Search for the cell housing the specified text and yield its (X, Y) center coordinate. 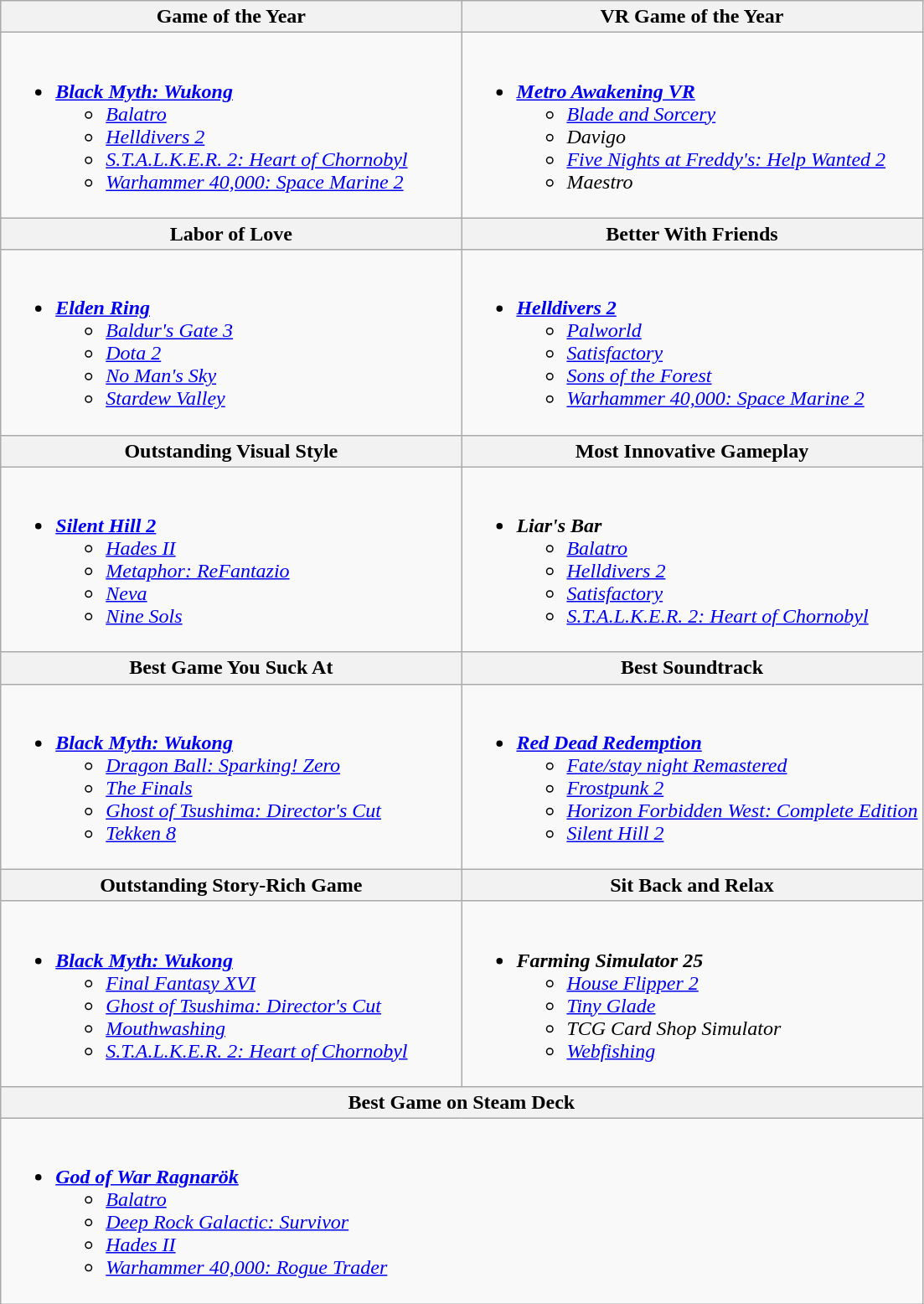
Black Myth: WukongFinal Fantasy XVIGhost of Tsushima: Director's CutMouthwashingS.T.A.L.K.E.R. 2: Heart of Chornobyl (231, 994)
Metro Awakening VRBlade and SorceryDavigoFive Nights at Freddy's: Help Wanted 2Maestro (692, 126)
God of War RagnarökBalatroDeep Rock Galactic: SurvivorHades IIWarhammer 40,000: Rogue Trader (462, 1210)
Black Myth: WukongBalatroHelldivers 2S.T.A.L.K.E.R. 2: Heart of ChornobylWarhammer 40,000: Space Marine 2 (231, 126)
Game of the Year (231, 17)
VR Game of the Year (692, 17)
Labor of Love (231, 234)
Red Dead RedemptionFate/stay night RemasteredFrostpunk 2Horizon Forbidden West: Complete EditionSilent Hill 2 (692, 776)
Best Game You Suck At (231, 668)
Most Innovative Gameplay (692, 451)
Better With Friends (692, 234)
Farming Simulator 25House Flipper 2Tiny GladeTCG Card Shop SimulatorWebfishing (692, 994)
Helldivers 2PalworldSatisfactorySons of the ForestWarhammer 40,000: Space Marine 2 (692, 342)
Best Game on Steam Deck (462, 1102)
Elden RingBaldur's Gate 3Dota 2No Man's SkyStardew Valley (231, 342)
Silent Hill 2Hades IIMetaphor: ReFantazioNevaNine Sols (231, 560)
Sit Back and Relax (692, 885)
Liar's BarBalatroHelldivers 2SatisfactoryS.T.A.L.K.E.R. 2: Heart of Chornobyl (692, 560)
Outstanding Visual Style (231, 451)
Outstanding Story-Rich Game (231, 885)
Black Myth: WukongDragon Ball: Sparking! ZeroThe FinalsGhost of Tsushima: Director's CutTekken 8 (231, 776)
Best Soundtrack (692, 668)
